Find where the given text appears and provide that cell's center as (X, Y) coordinate. 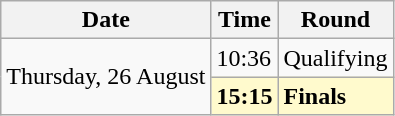
15:15 (244, 96)
Date (106, 20)
Thursday, 26 August (106, 77)
Qualifying (336, 58)
Time (244, 20)
Round (336, 20)
10:36 (244, 58)
Finals (336, 96)
